Identify which cell holds the provided text, then report its [x, y] central coordinate. 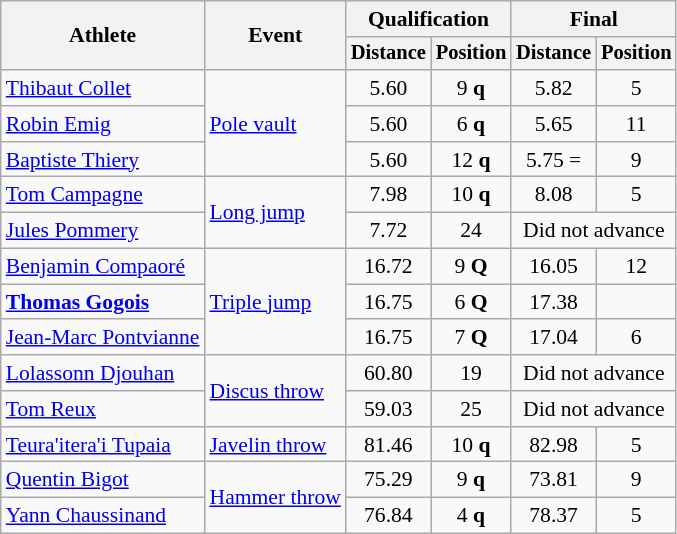
Thibaut Collet [103, 88]
Jean-Marc Pontvianne [103, 338]
Event [274, 36]
Pole vault [274, 124]
82.98 [554, 445]
Lolassonn Djouhan [103, 373]
5.75 = [554, 160]
5.82 [554, 88]
Jules Pommery [103, 231]
76.84 [388, 516]
7.98 [388, 195]
7 Q [471, 338]
Teura'itera'i Tupaia [103, 445]
78.37 [554, 516]
60.80 [388, 373]
8.08 [554, 195]
12 [636, 267]
Athlete [103, 36]
Tom Reux [103, 409]
24 [471, 231]
16.72 [388, 267]
75.29 [388, 480]
Triple jump [274, 302]
Baptiste Thiery [103, 160]
11 [636, 124]
Tom Campagne [103, 195]
9 Q [471, 267]
17.04 [554, 338]
Final [594, 19]
12 q [471, 160]
Javelin throw [274, 445]
Hammer throw [274, 498]
6 q [471, 124]
5.65 [554, 124]
Robin Emig [103, 124]
81.46 [388, 445]
4 q [471, 516]
Long jump [274, 212]
Qualification [428, 19]
7.72 [388, 231]
17.38 [554, 302]
Thomas Gogois [103, 302]
Yann Chaussinand [103, 516]
16.05 [554, 267]
19 [471, 373]
Quentin Bigot [103, 480]
59.03 [388, 409]
Discus throw [274, 390]
25 [471, 409]
73.81 [554, 480]
6 Q [471, 302]
Benjamin Compaoré [103, 267]
6 [636, 338]
